Find where the given text appears and provide that cell's center as (X, Y) coordinate. 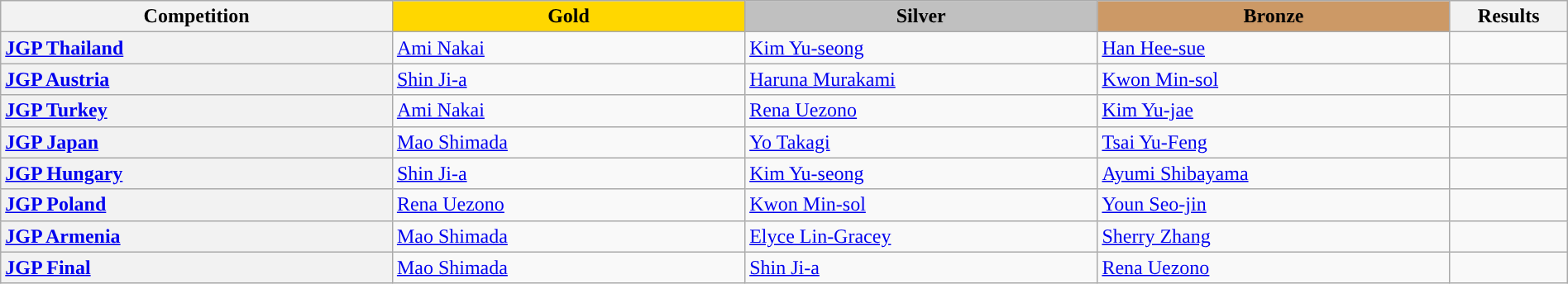
Competition (197, 17)
JGP Armenia (197, 236)
Ayumi Shibayama (1274, 173)
Han Hee-sue (1274, 48)
Youn Seo-jin (1274, 205)
Kim Yu-jae (1274, 111)
Silver (921, 17)
Haruna Murakami (921, 79)
Gold (568, 17)
JGP Final (197, 267)
Sherry Zhang (1274, 236)
JGP Japan (197, 142)
JGP Turkey (197, 111)
JGP Hungary (197, 173)
JGP Poland (197, 205)
JGP Austria (197, 79)
Elyce Lin-Gracey (921, 236)
Bronze (1274, 17)
Results (1508, 17)
JGP Thailand (197, 48)
Yo Takagi (921, 142)
Tsai Yu-Feng (1274, 142)
